From the cell containing the given text, extract its center point as (X, Y) coordinate. 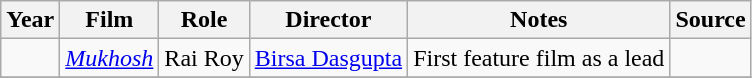
Source (710, 20)
Birsa Dasgupta (328, 58)
Notes (539, 20)
Director (328, 20)
Mukhosh (110, 58)
Year (30, 20)
Rai Roy (204, 58)
Film (110, 20)
Role (204, 20)
First feature film as a lead (539, 58)
